Scan for the cell matching the given text and deliver its (x, y) coordinate at center. 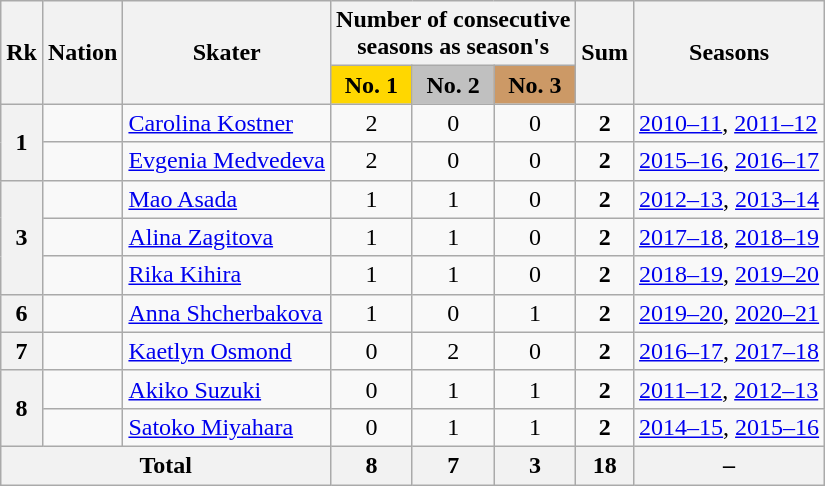
Carolina Kostner (227, 123)
Sum (605, 52)
Akiko Suzuki (227, 389)
Total (166, 465)
2010–11, 2011–12 (730, 123)
Kaetlyn Osmond (227, 351)
Seasons (730, 52)
2016–17, 2017–18 (730, 351)
6 (22, 313)
Rk (22, 52)
2012–13, 2013–14 (730, 199)
2017–18, 2018–19 (730, 237)
No. 1 (372, 85)
Mao Asada (227, 199)
2015–16, 2016–17 (730, 161)
2014–15, 2015–16 (730, 427)
2011–12, 2012–13 (730, 389)
Rika Kihira (227, 275)
2019–20, 2020–21 (730, 313)
Evgenia Medvedeva (227, 161)
No. 3 (535, 85)
Number of consecutiveseasons as season's (454, 34)
Skater (227, 52)
Alina Zagitova (227, 237)
– (730, 465)
No. 2 (453, 85)
2018–19, 2019–20 (730, 275)
Nation (82, 52)
Anna Shcherbakova (227, 313)
18 (605, 465)
Satoko Miyahara (227, 427)
